Find where the given text appears and provide that cell's center as [X, Y] coordinate. 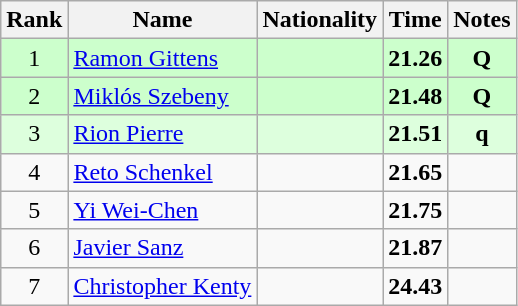
1 [34, 58]
Yi Wei-Chen [162, 210]
7 [34, 286]
2 [34, 96]
21.26 [416, 58]
Reto Schenkel [162, 172]
5 [34, 210]
Time [416, 20]
Rion Pierre [162, 134]
21.48 [416, 96]
21.75 [416, 210]
Name [162, 20]
21.65 [416, 172]
Notes [482, 20]
6 [34, 248]
4 [34, 172]
Miklós Szebeny [162, 96]
Christopher Kenty [162, 286]
Rank [34, 20]
24.43 [416, 286]
21.51 [416, 134]
Ramon Gittens [162, 58]
21.87 [416, 248]
3 [34, 134]
q [482, 134]
Nationality [320, 20]
Javier Sanz [162, 248]
